Find where the given text appears and provide that cell's center as [X, Y] coordinate. 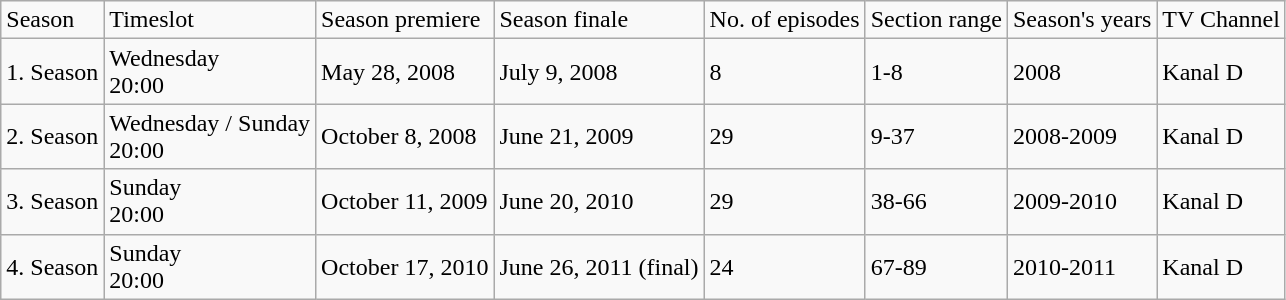
Season's years [1082, 20]
Section range [936, 20]
Season finale [599, 20]
July 9, 2008 [599, 72]
2. Season [52, 136]
67-89 [936, 266]
May 28, 2008 [405, 72]
3. Season [52, 202]
October 11, 2009 [405, 202]
Timeslot [210, 20]
8 [784, 72]
June 26, 2011 (final) [599, 266]
Wednesday / Sunday20:00 [210, 136]
June 21, 2009 [599, 136]
No. of episodes [784, 20]
9-37 [936, 136]
2008 [1082, 72]
1-8 [936, 72]
Season [52, 20]
1. Season [52, 72]
June 20, 2010 [599, 202]
2009-2010 [1082, 202]
4. Season [52, 266]
2008-2009 [1082, 136]
October 8, 2008 [405, 136]
TV Channel [1222, 20]
Wednesday20:00 [210, 72]
Season premiere [405, 20]
38-66 [936, 202]
2010-2011 [1082, 266]
October 17, 2010 [405, 266]
24 [784, 266]
